Scan for the cell matching the given text and deliver its [x, y] coordinate at center. 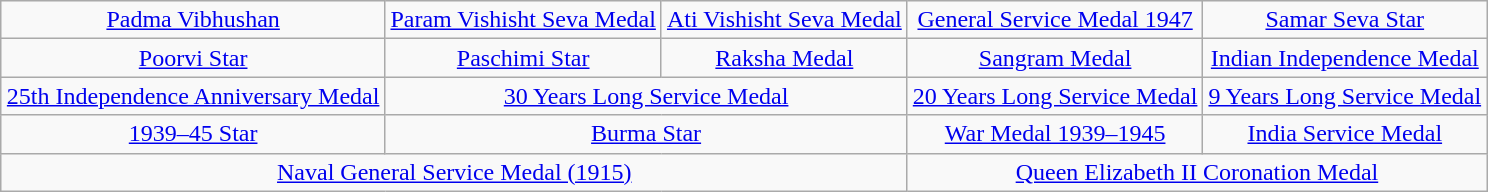
War Medal 1939–1945 [1055, 134]
Raksha Medal [784, 58]
Poorvi Star [193, 58]
Indian Independence Medal [1345, 58]
20 Years Long Service Medal [1055, 96]
Burma Star [646, 134]
Samar Seva Star [1345, 20]
30 Years Long Service Medal [646, 96]
Paschimi Star [523, 58]
9 Years Long Service Medal [1345, 96]
Padma Vibhushan [193, 20]
General Service Medal 1947 [1055, 20]
1939–45 Star [193, 134]
India Service Medal [1345, 134]
Sangram Medal [1055, 58]
Ati Vishisht Seva Medal [784, 20]
Naval General Service Medal (1915) [454, 172]
25th Independence Anniversary Medal [193, 96]
Param Vishisht Seva Medal [523, 20]
Queen Elizabeth II Coronation Medal [1196, 172]
